Find where the given text appears and provide that cell's center as (x, y) coordinate. 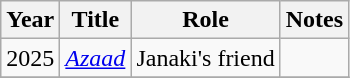
Azaad (96, 58)
2025 (30, 58)
Notes (314, 20)
Title (96, 20)
Janaki's friend (206, 58)
Year (30, 20)
Role (206, 20)
